Determine the [x, y] coordinate at the center of the cell enclosing the given text.  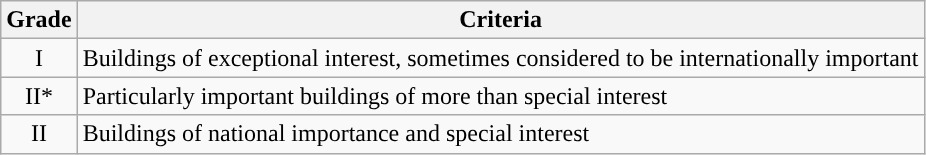
Buildings of exceptional interest, sometimes considered to be internationally important [500, 58]
Grade [39, 20]
Criteria [500, 20]
Buildings of national importance and special interest [500, 134]
Particularly important buildings of more than special interest [500, 96]
II [39, 134]
I [39, 58]
II* [39, 96]
